Capture the cell that displays the provided text and extract its [x, y] central coordinate. 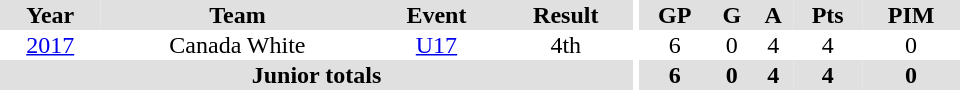
PIM [911, 15]
Event [436, 15]
GP [675, 15]
Junior totals [316, 75]
U17 [436, 45]
A [773, 15]
Canada White [237, 45]
Team [237, 15]
G [732, 15]
Pts [828, 15]
Year [50, 15]
2017 [50, 45]
4th [566, 45]
Result [566, 15]
